Identify which cell holds the provided text, then report its (X, Y) central coordinate. 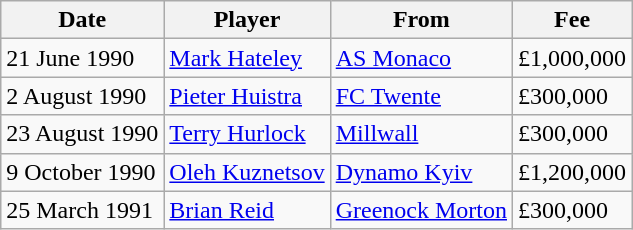
AS Monaco (421, 58)
Date (82, 20)
Dynamo Kyiv (421, 172)
Greenock Morton (421, 210)
FC Twente (421, 96)
Player (247, 20)
£1,000,000 (572, 58)
2 August 1990 (82, 96)
From (421, 20)
25 March 1991 (82, 210)
Brian Reid (247, 210)
Terry Hurlock (247, 134)
21 June 1990 (82, 58)
£1,200,000 (572, 172)
Fee (572, 20)
9 October 1990 (82, 172)
23 August 1990 (82, 134)
Mark Hateley (247, 58)
Oleh Kuznetsov (247, 172)
Pieter Huistra (247, 96)
Millwall (421, 134)
